Provide the (X, Y) coordinate of the cell's center where the given text is located.  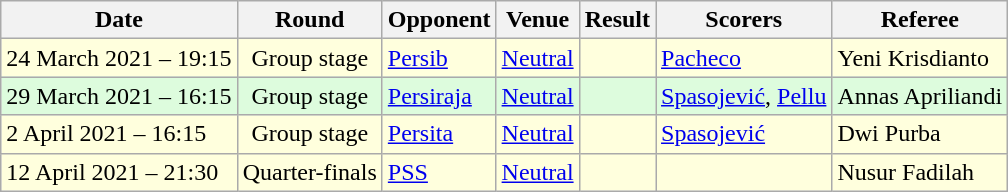
Result (617, 20)
29 March 2021 – 16:15 (119, 96)
Nusur Fadilah (920, 172)
Spasojević, Pellu (744, 96)
Persita (439, 134)
12 April 2021 – 21:30 (119, 172)
Spasojević (744, 134)
Persib (439, 58)
Date (119, 20)
2 April 2021 – 16:15 (119, 134)
Referee (920, 20)
Pacheco (744, 58)
24 March 2021 – 19:15 (119, 58)
Yeni Krisdianto (920, 58)
Quarter-finals (310, 172)
Scorers (744, 20)
Opponent (439, 20)
Round (310, 20)
Venue (538, 20)
Persiraja (439, 96)
Annas Apriliandi (920, 96)
PSS (439, 172)
Dwi Purba (920, 134)
